From the cell containing the given text, extract its center point as [x, y] coordinate. 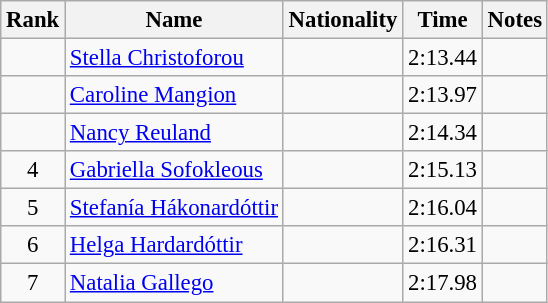
Gabriella Sofokleous [174, 170]
2:13.97 [443, 95]
Helga Hardardóttir [174, 245]
Stefanía Hákonardóttir [174, 208]
Caroline Mangion [174, 95]
Stella Christoforou [174, 58]
Notes [514, 20]
Nationality [342, 20]
Time [443, 20]
5 [33, 208]
2:15.13 [443, 170]
Name [174, 20]
2:13.44 [443, 58]
Natalia Gallego [174, 283]
2:16.04 [443, 208]
2:14.34 [443, 133]
6 [33, 245]
2:16.31 [443, 245]
2:17.98 [443, 283]
7 [33, 283]
4 [33, 170]
Nancy Reuland [174, 133]
Rank [33, 20]
